Provide the [X, Y] coordinate of the cell's center where the given text is located.  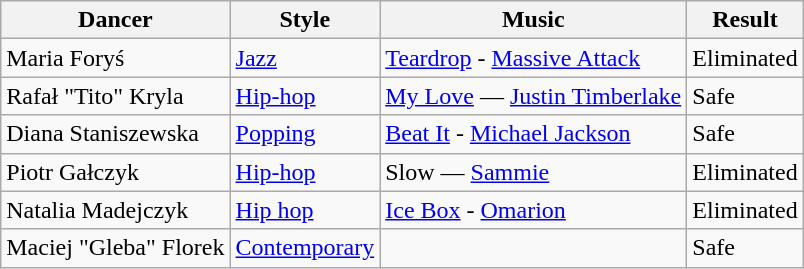
Teardrop - Massive Attack [534, 58]
Piotr Gałczyk [116, 172]
Jazz [305, 58]
Maria Foryś [116, 58]
Contemporary [305, 248]
Music [534, 20]
Hip hop [305, 210]
My Love — Justin Timberlake [534, 96]
Natalia Madejczyk [116, 210]
Rafał "Tito" Kryla [116, 96]
Slow — Sammie [534, 172]
Dancer [116, 20]
Style [305, 20]
Diana Staniszewska [116, 134]
Ice Box - Omarion [534, 210]
Maciej "Gleba" Florek [116, 248]
Beat It - Michael Jackson [534, 134]
Result [745, 20]
Popping [305, 134]
